From the cell containing the given text, extract its center point as [x, y] coordinate. 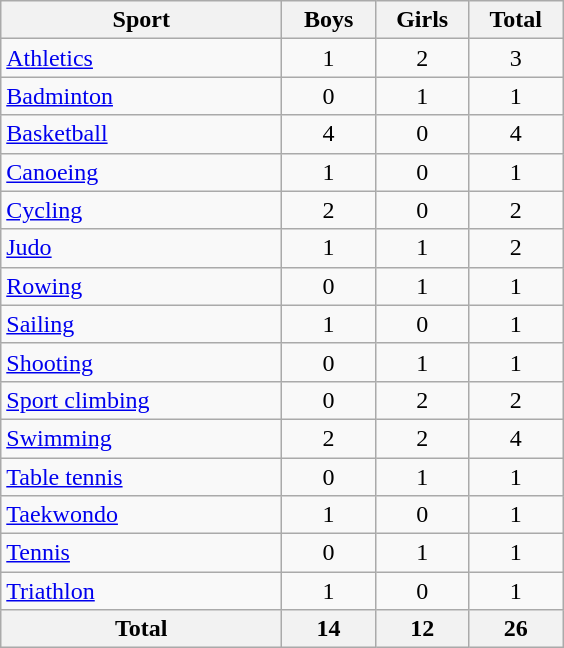
26 [516, 629]
Taekwondo [142, 515]
Triathlon [142, 591]
Cycling [142, 210]
Sailing [142, 324]
Canoeing [142, 172]
Sport climbing [142, 400]
Girls [422, 20]
Basketball [142, 134]
Boys [329, 20]
Badminton [142, 96]
3 [516, 58]
Judo [142, 248]
Table tennis [142, 477]
12 [422, 629]
Tennis [142, 553]
Shooting [142, 362]
Rowing [142, 286]
14 [329, 629]
Sport [142, 20]
Swimming [142, 438]
Athletics [142, 58]
